Locate the cell with the specified text and output its (X, Y) center coordinate. 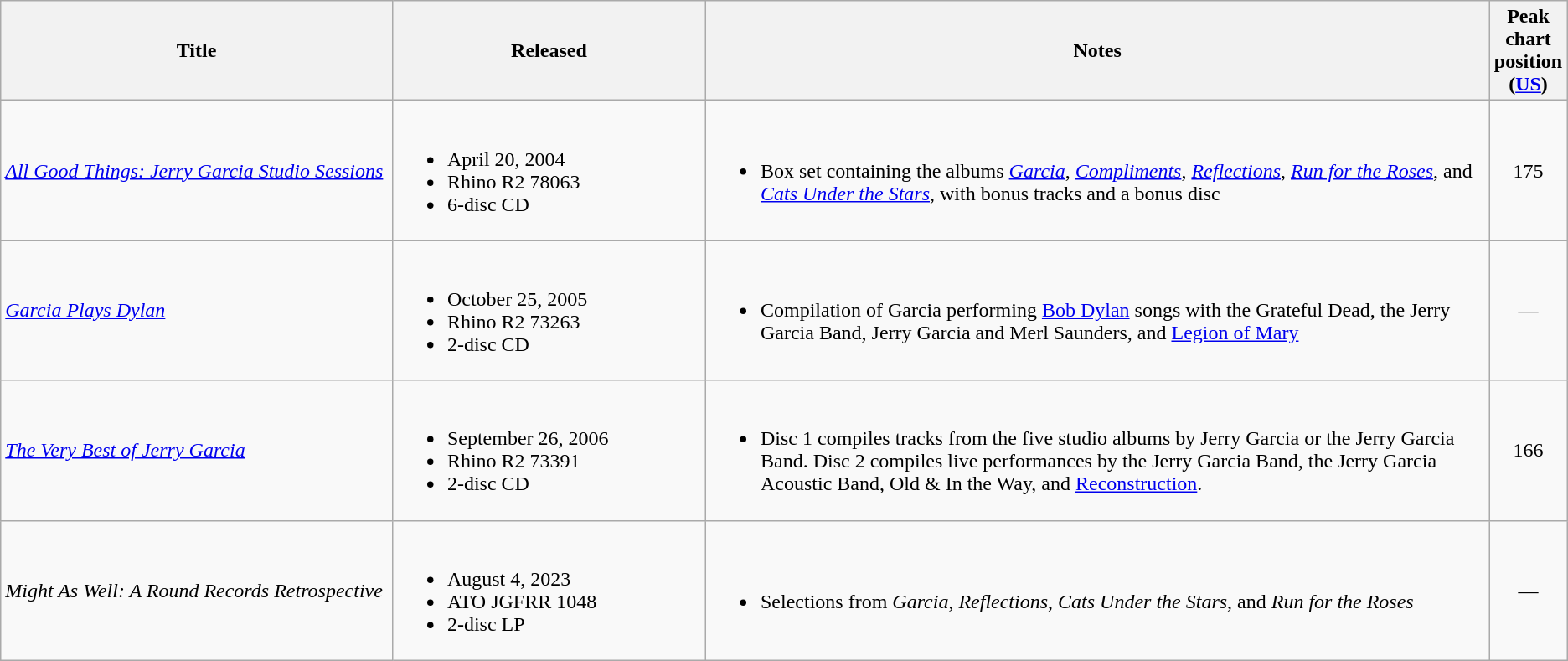
Selections from Garcia, Reflections, Cats Under the Stars, and Run for the Roses (1097, 590)
166 (1529, 451)
All Good Things: Jerry Garcia Studio Sessions (197, 171)
175 (1529, 171)
Box set containing the albums Garcia, Compliments, Reflections, Run for the Roses, and Cats Under the Stars, with bonus tracks and a bonus disc (1097, 171)
Might As Well: A Round Records Retrospective (197, 590)
August 4, 2023ATO JGFRR 10482-disc LP (549, 590)
Compilation of Garcia performing Bob Dylan songs with the Grateful Dead, the Jerry Garcia Band, Jerry Garcia and Merl Saunders, and Legion of Mary (1097, 310)
April 20, 2004Rhino R2 780636-disc CD (549, 171)
Title (197, 50)
Released (549, 50)
September 26, 2006Rhino R2 733912-disc CD (549, 451)
The Very Best of Jerry Garcia (197, 451)
Notes (1097, 50)
Garcia Plays Dylan (197, 310)
October 25, 2005Rhino R2 732632-disc CD (549, 310)
Peak chart position (US) (1529, 50)
